Scan for the cell matching the given text and deliver its (X, Y) coordinate at center. 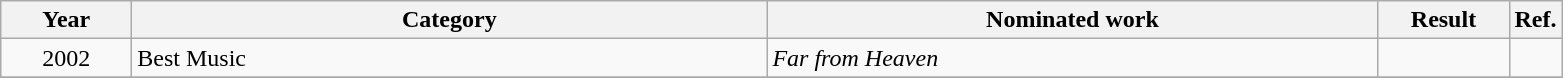
Ref. (1536, 20)
Far from Heaven (1072, 58)
Nominated work (1072, 20)
2002 (66, 58)
Year (66, 20)
Best Music (450, 58)
Category (450, 20)
Result (1444, 20)
